Search for the cell housing the specified text and yield its (X, Y) center coordinate. 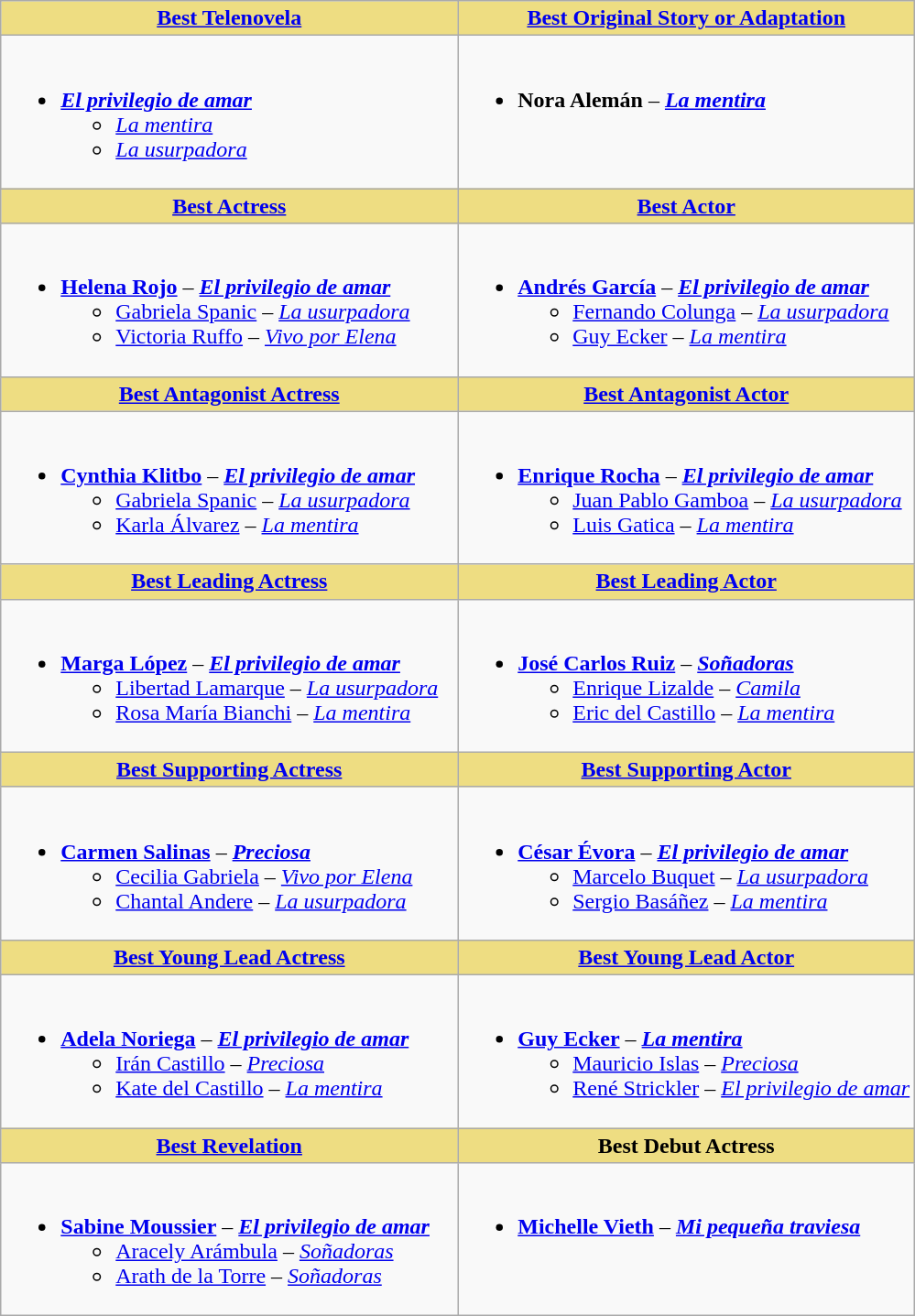
Best Young Lead Actress (229, 957)
Michelle Vieth – Mi pequeña traviesa (687, 1240)
Best Revelation (229, 1146)
Helena Rojo – El privilegio de amarGabriela Spanic – La usurpadoraVictoria Ruffo – Vivo por Elena (229, 300)
Cynthia Klitbo – El privilegio de amarGabriela Spanic – La usurpadoraKarla Álvarez – La mentira (229, 487)
Carmen Salinas – PreciosaCecilia Gabriela – Vivo por ElenaChantal Andere – La usurpadora (229, 863)
Guy Ecker – La mentiraMauricio Islas – PreciosaRené Strickler – El privilegio de amar (687, 1051)
Marga López – El privilegio de amarLibertad Lamarque – La usurpadoraRosa María Bianchi – La mentira (229, 676)
Best Antagonist Actress (229, 394)
Sabine Moussier – El privilegio de amarAracely Arámbula – SoñadorasArath de la Torre – Soñadoras (229, 1240)
Best Actor (687, 206)
Best Actress (229, 206)
José Carlos Ruiz – SoñadorasEnrique Lizalde – CamilaEric del Castillo – La mentira (687, 676)
Adela Noriega – El privilegio de amarIrán Castillo – PreciosaKate del Castillo – La mentira (229, 1051)
Best Leading Actor (687, 582)
Nora Alemán – La mentira (687, 112)
Best Supporting Actor (687, 769)
Enrique Rocha – El privilegio de amarJuan Pablo Gamboa – La usurpadoraLuis Gatica – La mentira (687, 487)
Best Antagonist Actor (687, 394)
Best Original Story or Adaptation (687, 18)
Best Telenovela (229, 18)
César Évora – El privilegio de amarMarcelo Buquet – La usurpadoraSergio Basáñez – La mentira (687, 863)
Best Young Lead Actor (687, 957)
Best Debut Actress (687, 1146)
Best Supporting Actress (229, 769)
Best Leading Actress (229, 582)
Andrés García – El privilegio de amarFernando Colunga – La usurpadoraGuy Ecker – La mentira (687, 300)
El privilegio de amarLa mentiraLa usurpadora (229, 112)
